Search for the cell housing the specified text and yield its (x, y) center coordinate. 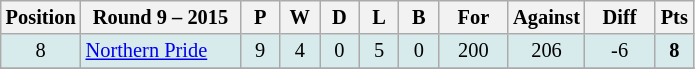
5 (379, 51)
200 (474, 51)
Round 9 – 2015 (161, 17)
Pts (674, 17)
D (340, 17)
B (419, 17)
Diff (620, 17)
P (260, 17)
4 (300, 51)
Position (41, 17)
9 (260, 51)
W (300, 17)
L (379, 17)
206 (546, 51)
Against (546, 17)
-6 (620, 51)
For (474, 17)
Northern Pride (161, 51)
